Return the (X, Y) coordinate for the center point of the cell that contains the specified text.  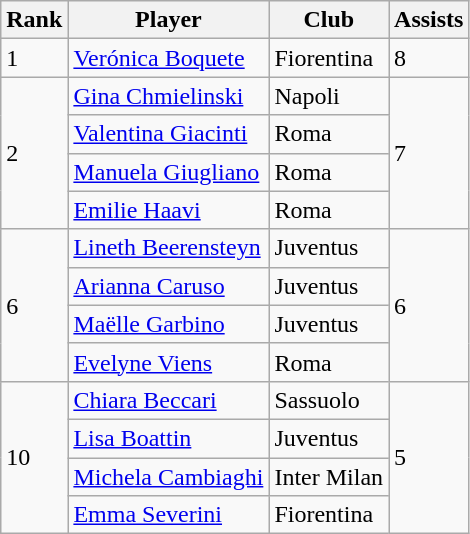
2 (34, 153)
Sassuolo (329, 400)
Club (329, 20)
Inter Milan (329, 477)
Manuela Giugliano (168, 172)
Rank (34, 20)
Maëlle Garbino (168, 324)
Lisa Boattin (168, 438)
Assists (429, 20)
Emilie Haavi (168, 210)
Valentina Giacinti (168, 134)
Michela Cambiaghi (168, 477)
Napoli (329, 96)
8 (429, 58)
Gina Chmielinski (168, 96)
Player (168, 20)
Evelyne Viens (168, 362)
10 (34, 457)
Chiara Beccari (168, 400)
5 (429, 457)
1 (34, 58)
7 (429, 153)
Lineth Beerensteyn (168, 248)
Emma Severini (168, 515)
Verónica Boquete (168, 58)
Arianna Caruso (168, 286)
